Locate the cell with the specified text and output its [X, Y] center coordinate. 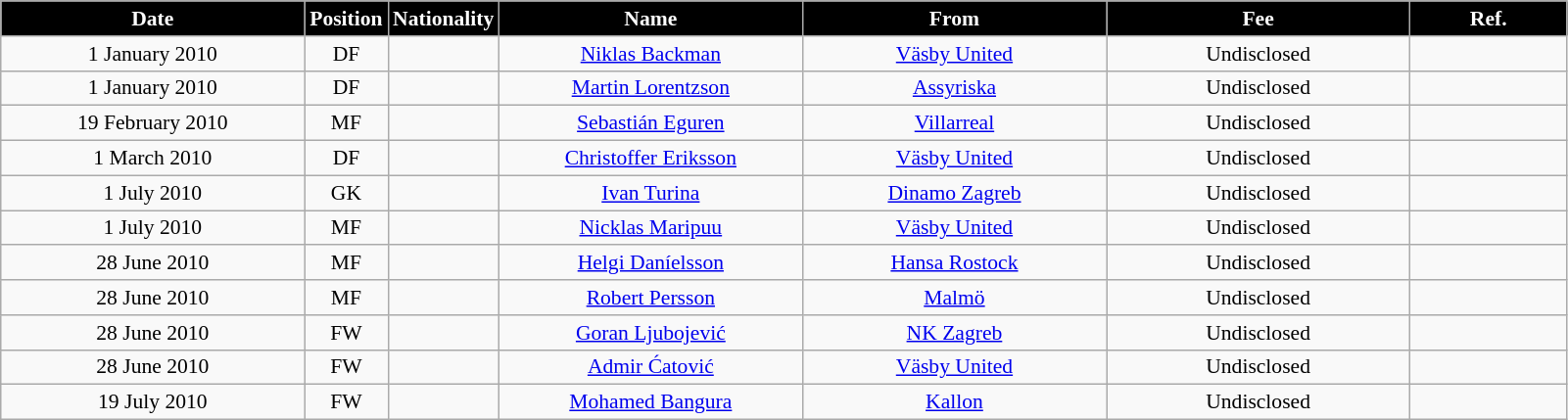
NK Zagreb [954, 333]
1 March 2010 [153, 159]
Kallon [954, 402]
Name [650, 19]
Date [153, 19]
Goran Ljubojević [650, 333]
Fee [1259, 19]
Niklas Backman [650, 54]
Ivan Turina [650, 193]
Nationality [443, 19]
Villarreal [954, 123]
Sebastián Eguren [650, 123]
Admir Ćatović [650, 367]
Helgi Daníelsson [650, 263]
Christoffer Eriksson [650, 159]
Malmö [954, 298]
From [954, 19]
Assyriska [954, 88]
Ref. [1489, 19]
Position [347, 19]
19 February 2010 [153, 123]
Robert Persson [650, 298]
19 July 2010 [153, 402]
Hansa Rostock [954, 263]
Nicklas Maripuu [650, 228]
Mohamed Bangura [650, 402]
Dinamo Zagreb [954, 193]
GK [347, 193]
Martin Lorentzson [650, 88]
